Detect which cell encompasses the target text, then output its [x, y] center coordinate. 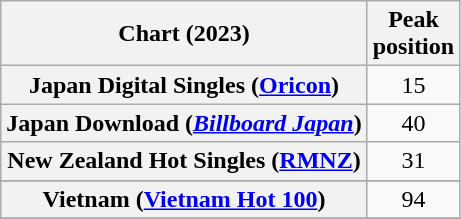
Peakposition [413, 34]
Chart (2023) [184, 34]
Japan Digital Singles (Oricon) [184, 85]
Japan Download (Billboard Japan) [184, 123]
Vietnam (Vietnam Hot 100) [184, 199]
40 [413, 123]
31 [413, 161]
New Zealand Hot Singles (RMNZ) [184, 161]
15 [413, 85]
94 [413, 199]
